Search for the cell housing the specified text and yield its [x, y] center coordinate. 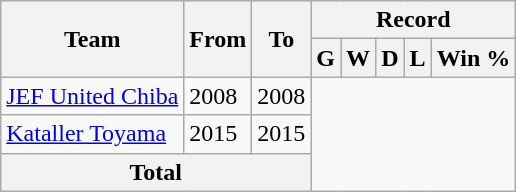
From [218, 39]
Kataller Toyama [92, 134]
To [282, 39]
Total [156, 172]
Record [414, 20]
W [358, 58]
Team [92, 39]
JEF United Chiba [92, 96]
G [326, 58]
Win % [474, 58]
L [418, 58]
D [390, 58]
